From the cell containing the given text, extract its center point as (x, y) coordinate. 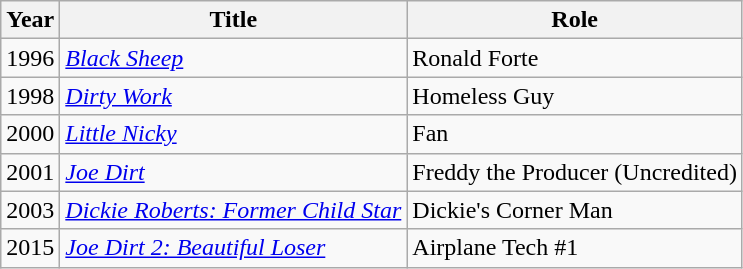
Ronald Forte (575, 58)
Little Nicky (234, 134)
Freddy the Producer (Uncredited) (575, 172)
Airplane Tech #1 (575, 248)
Joe Dirt 2: Beautiful Loser (234, 248)
Title (234, 20)
Dirty Work (234, 96)
2003 (30, 210)
Role (575, 20)
1996 (30, 58)
Dickie Roberts: Former Child Star (234, 210)
2000 (30, 134)
1998 (30, 96)
2001 (30, 172)
2015 (30, 248)
Dickie's Corner Man (575, 210)
Black Sheep (234, 58)
Year (30, 20)
Joe Dirt (234, 172)
Fan (575, 134)
Homeless Guy (575, 96)
